Extract the (X, Y) coordinate from the center of the cell holding the provided text.  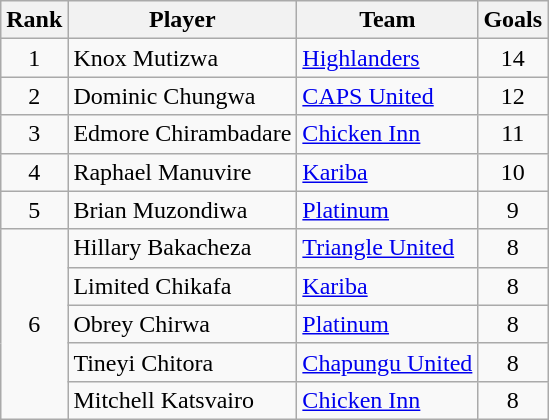
11 (513, 134)
3 (34, 134)
Dominic Chungwa (182, 96)
Obrey Chirwa (182, 324)
Tineyi Chitora (182, 362)
Rank (34, 20)
1 (34, 58)
2 (34, 96)
5 (34, 210)
Mitchell Katsvairo (182, 400)
10 (513, 172)
CAPS United (388, 96)
Raphael Manuvire (182, 172)
Knox Mutizwa (182, 58)
Chapungu United (388, 362)
12 (513, 96)
Limited Chikafa (182, 286)
Hillary Bakacheza (182, 248)
Triangle United (388, 248)
Highlanders (388, 58)
Team (388, 20)
Brian Muzondiwa (182, 210)
6 (34, 324)
9 (513, 210)
4 (34, 172)
14 (513, 58)
Player (182, 20)
Edmore Chirambadare (182, 134)
Goals (513, 20)
